Identify which cell holds the provided text, then report its (x, y) central coordinate. 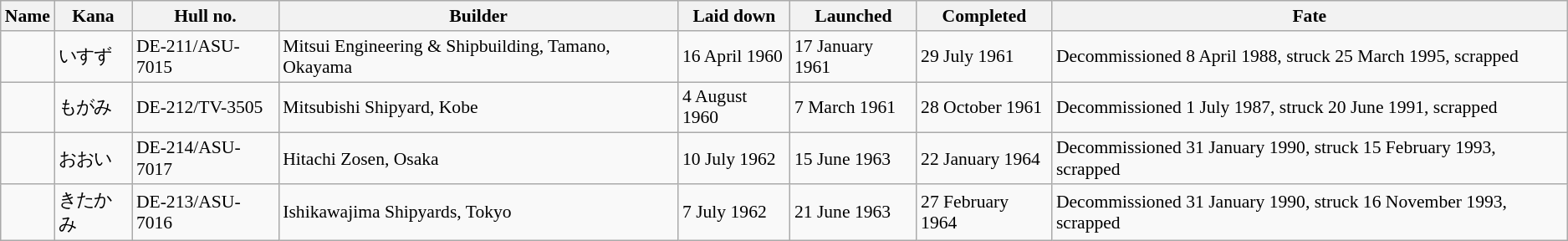
Decommissioned 31 January 1990, struck 15 February 1993, scrapped (1310, 159)
Hull no. (206, 16)
Name (28, 16)
7 March 1961 (853, 107)
Decommissioned 1 July 1987, struck 20 June 1991, scrapped (1310, 107)
10 July 1962 (734, 159)
Builder (478, 16)
Kana (94, 16)
16 April 1960 (734, 57)
Mitsui Engineering & Shipbuilding, Tamano, Okayama (478, 57)
21 June 1963 (853, 213)
Decommissioned 8 April 1988, struck 25 March 1995, scrapped (1310, 57)
DE-211/ASU-7015 (206, 57)
DE-214/ASU-7017 (206, 159)
29 July 1961 (984, 57)
Fate (1310, 16)
22 January 1964 (984, 159)
Hitachi Zosen, Osaka (478, 159)
Laid down (734, 16)
きたかみ (94, 213)
15 June 1963 (853, 159)
いすず (94, 57)
Launched (853, 16)
DE-213/ASU-7016 (206, 213)
Decommissioned 31 January 1990, struck 16 November 1993, scrapped (1310, 213)
4 August 1960 (734, 107)
28 October 1961 (984, 107)
DE-212/TV-3505 (206, 107)
Mitsubishi Shipyard, Kobe (478, 107)
もがみ (94, 107)
おおい (94, 159)
Ishikawajima Shipyards, Tokyo (478, 213)
Completed (984, 16)
17 January 1961 (853, 57)
27 February 1964 (984, 213)
7 July 1962 (734, 213)
